Scan for the cell matching the given text and deliver its [X, Y] coordinate at center. 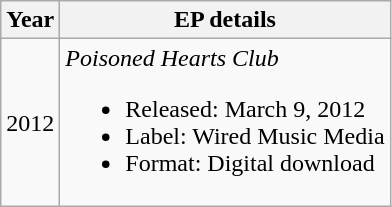
EP details [225, 20]
Year [30, 20]
2012 [30, 122]
Poisoned Hearts ClubReleased: March 9, 2012Label: Wired Music MediaFormat: Digital download [225, 122]
